Output the (X, Y) coordinate of the center of the cell containing the given text.  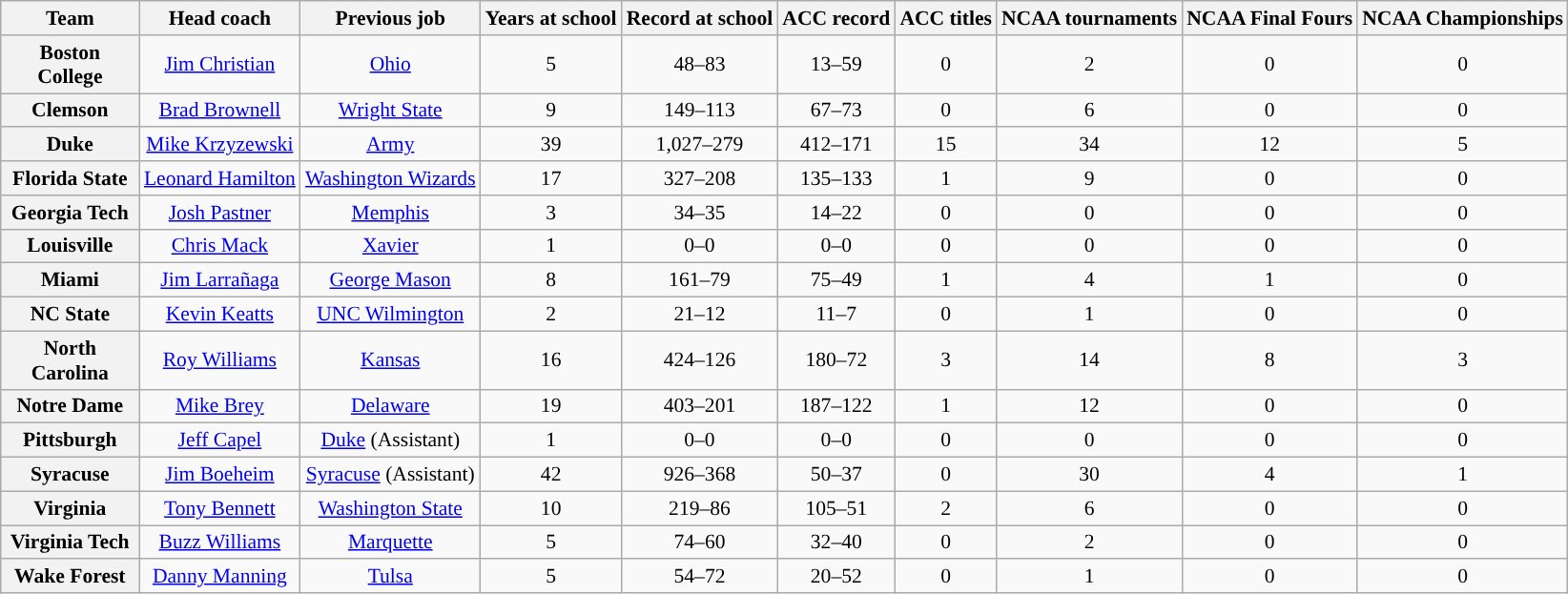
20–52 (836, 577)
Army (391, 145)
Xavier (391, 246)
Duke (71, 145)
135–133 (836, 178)
Brad Brownell (219, 111)
North Carolina (71, 360)
1,027–279 (700, 145)
412–171 (836, 145)
ACC titles (946, 18)
NCAA Final Fours (1269, 18)
Delaware (391, 406)
Jim Larrañaga (219, 280)
75–49 (836, 280)
149–113 (700, 111)
30 (1089, 475)
Syracuse (71, 475)
180–72 (836, 360)
161–79 (700, 280)
Syracuse (Assistant) (391, 475)
Marquette (391, 543)
327–208 (700, 178)
Buzz Williams (219, 543)
Tulsa (391, 577)
Notre Dame (71, 406)
Jim Christian (219, 65)
42 (551, 475)
219–86 (700, 508)
48–83 (700, 65)
NCAA Championships (1463, 18)
13–59 (836, 65)
Ohio (391, 65)
Jeff Capel (219, 440)
Kevin Keatts (219, 315)
74–60 (700, 543)
Years at school (551, 18)
Washington State (391, 508)
34–35 (700, 213)
Roy Williams (219, 360)
NC State (71, 315)
54–72 (700, 577)
Mike Krzyzewski (219, 145)
Record at school (700, 18)
Mike Brey (219, 406)
Tony Bennett (219, 508)
14 (1089, 360)
34 (1089, 145)
Pittsburgh (71, 440)
Chris Mack (219, 246)
Wake Forest (71, 577)
21–12 (700, 315)
ACC record (836, 18)
403–201 (700, 406)
19 (551, 406)
UNC Wilmington (391, 315)
39 (551, 145)
Duke (Assistant) (391, 440)
Wright State (391, 111)
105–51 (836, 508)
Kansas (391, 360)
NCAA tournaments (1089, 18)
Miami (71, 280)
926–368 (700, 475)
67–73 (836, 111)
16 (551, 360)
17 (551, 178)
Team (71, 18)
Josh Pastner (219, 213)
Washington Wizards (391, 178)
424–126 (700, 360)
10 (551, 508)
Virginia (71, 508)
Boston College (71, 65)
Georgia Tech (71, 213)
Clemson (71, 111)
15 (946, 145)
14–22 (836, 213)
Jim Boeheim (219, 475)
Memphis (391, 213)
Leonard Hamilton (219, 178)
187–122 (836, 406)
11–7 (836, 315)
32–40 (836, 543)
Head coach (219, 18)
Virginia Tech (71, 543)
Louisville (71, 246)
Previous job (391, 18)
Florida State (71, 178)
50–37 (836, 475)
Danny Manning (219, 577)
George Mason (391, 280)
